Determine the [X, Y] coordinate at the center of the cell enclosing the given text.  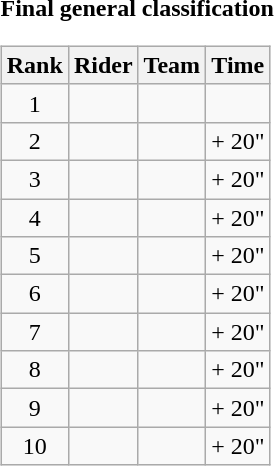
Rank [34, 65]
6 [34, 294]
Time [238, 65]
8 [34, 370]
10 [34, 446]
1 [34, 103]
2 [34, 141]
Team [172, 65]
4 [34, 217]
9 [34, 408]
3 [34, 179]
Rider [103, 65]
7 [34, 332]
5 [34, 256]
